Detect which cell encompasses the target text, then output its (x, y) center coordinate. 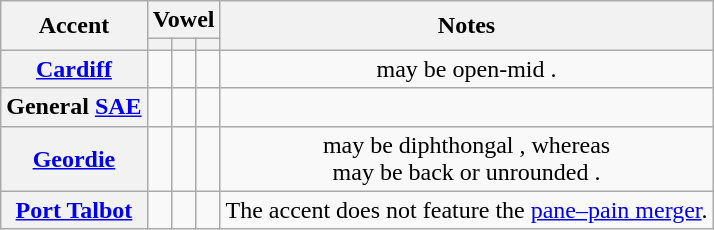
General SAE (74, 107)
Notes (466, 26)
Accent (74, 26)
Cardiff (74, 69)
The accent does not feature the pane–pain merger. (466, 210)
Port Talbot (74, 210)
may be diphthongal , whereas may be back or unrounded . (466, 158)
Geordie (74, 158)
may be open-mid . (466, 69)
Vowel (184, 20)
